Find where the given text appears and provide that cell's center as [x, y] coordinate. 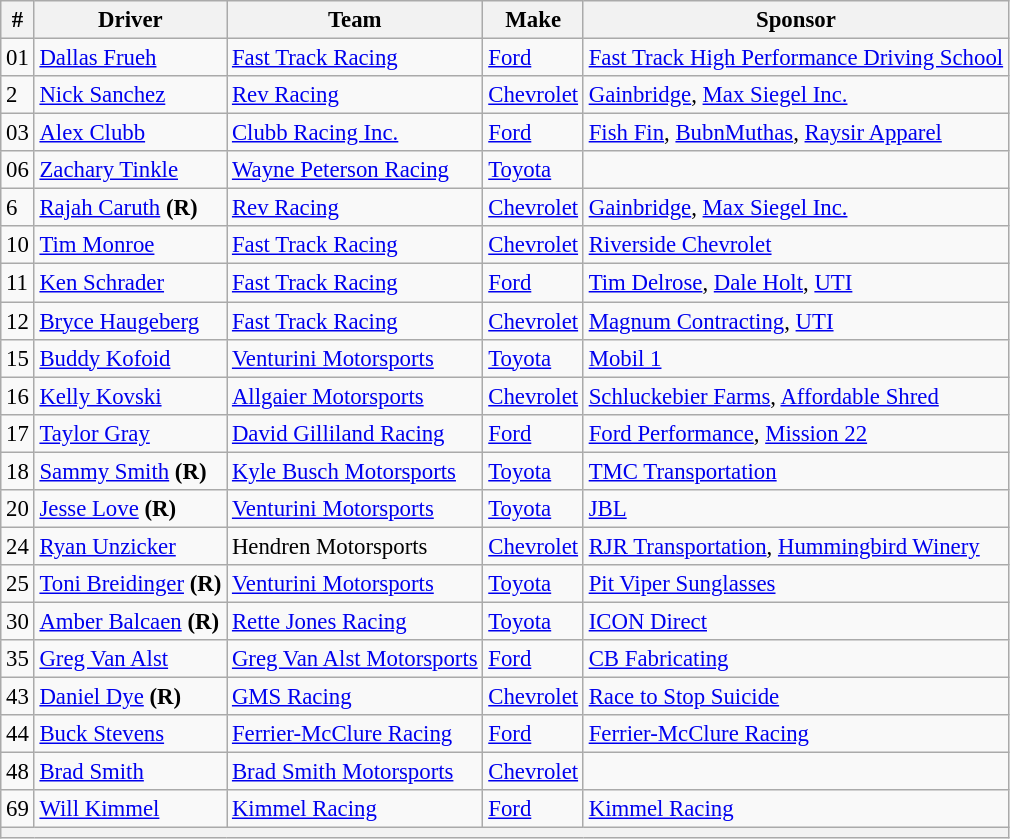
17 [18, 433]
Rajah Caruth (R) [130, 208]
06 [18, 170]
Clubb Racing Inc. [355, 133]
Kyle Busch Motorsports [355, 471]
Jesse Love (R) [130, 509]
Make [533, 20]
CB Fabricating [796, 659]
Ryan Unzicker [130, 546]
30 [18, 621]
Toni Breidinger (R) [130, 584]
GMS Racing [355, 697]
Kelly Kovski [130, 396]
Dallas Frueh [130, 58]
Amber Balcaen (R) [130, 621]
35 [18, 659]
48 [18, 772]
Race to Stop Suicide [796, 697]
43 [18, 697]
10 [18, 245]
Buddy Kofoid [130, 358]
Team [355, 20]
Tim Delrose, Dale Holt, UTI [796, 283]
6 [18, 208]
Ken Schrader [130, 283]
Fish Fin, BubnMuthas, Raysir Apparel [796, 133]
Sponsor [796, 20]
Magnum Contracting, UTI [796, 321]
TMC Transportation [796, 471]
Mobil 1 [796, 358]
Buck Stevens [130, 734]
Daniel Dye (R) [130, 697]
David Gilliland Racing [355, 433]
12 [18, 321]
Hendren Motorsports [355, 546]
Wayne Peterson Racing [355, 170]
ICON Direct [796, 621]
16 [18, 396]
Alex Clubb [130, 133]
Pit Viper Sunglasses [796, 584]
Allgaier Motorsports [355, 396]
Zachary Tinkle [130, 170]
24 [18, 546]
Fast Track High Performance Driving School [796, 58]
03 [18, 133]
Sammy Smith (R) [130, 471]
RJR Transportation, Hummingbird Winery [796, 546]
44 [18, 734]
15 [18, 358]
11 [18, 283]
Greg Van Alst Motorsports [355, 659]
69 [18, 809]
Ford Performance, Mission 22 [796, 433]
Taylor Gray [130, 433]
JBL [796, 509]
# [18, 20]
Tim Monroe [130, 245]
Nick Sanchez [130, 95]
Greg Van Alst [130, 659]
18 [18, 471]
Driver [130, 20]
Riverside Chevrolet [796, 245]
Will Kimmel [130, 809]
20 [18, 509]
25 [18, 584]
Bryce Haugeberg [130, 321]
Schluckebier Farms, Affordable Shred [796, 396]
Brad Smith Motorsports [355, 772]
2 [18, 95]
Brad Smith [130, 772]
Rette Jones Racing [355, 621]
01 [18, 58]
